Find where the given text appears and provide that cell's center as [x, y] coordinate. 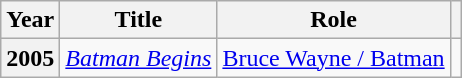
Bruce Wayne / Batman [334, 58]
Year [30, 20]
Batman Begins [138, 58]
Role [334, 20]
2005 [30, 58]
Title [138, 20]
